Find where the given text appears and provide that cell's center as (X, Y) coordinate. 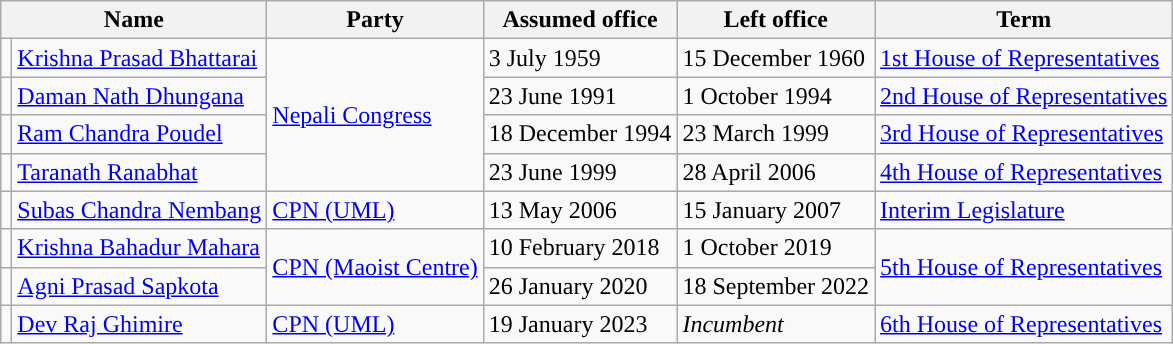
CPN (Maoist Centre) (375, 267)
Term (1024, 20)
10 February 2018 (580, 248)
Taranath Ranabhat (140, 172)
Daman Nath Dhungana (140, 96)
Dev Raj Ghimire (140, 324)
Krishna Prasad Bhattarai (140, 58)
3 July 1959 (580, 58)
2nd House of Representatives (1024, 96)
Nepali Congress (375, 115)
3rd House of Representatives (1024, 134)
19 January 2023 (580, 324)
13 May 2006 (580, 210)
Name (134, 20)
Subas Chandra Nembang (140, 210)
26 January 2020 (580, 286)
Left office (776, 20)
Ram Chandra Poudel (140, 134)
1 October 2019 (776, 248)
Agni Prasad Sapkota (140, 286)
28 April 2006 (776, 172)
Incumbent (776, 324)
23 June 1991 (580, 96)
1st House of Representatives (1024, 58)
18 December 1994 (580, 134)
Assumed office (580, 20)
23 March 1999 (776, 134)
23 June 1999 (580, 172)
Interim Legislature (1024, 210)
Krishna Bahadur Mahara (140, 248)
6th House of Representatives (1024, 324)
18 September 2022 (776, 286)
1 October 1994 (776, 96)
Party (375, 20)
5th House of Representatives (1024, 267)
4th House of Representatives (1024, 172)
15 January 2007 (776, 210)
15 December 1960 (776, 58)
